Capture the cell that displays the provided text and extract its [X, Y] central coordinate. 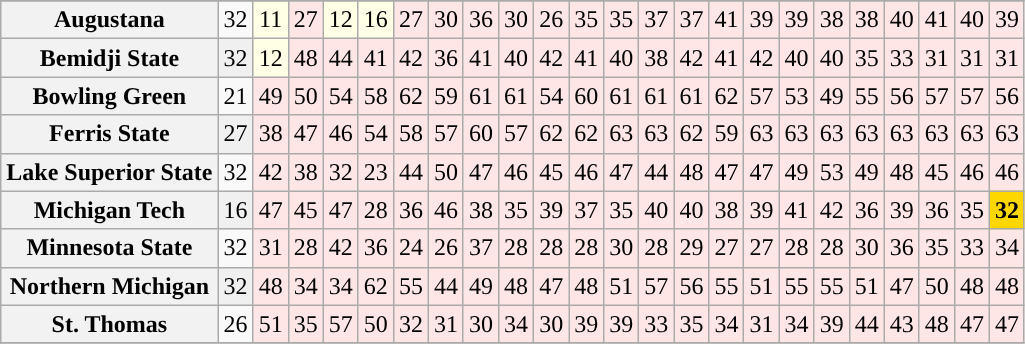
29 [692, 248]
Bemidji State [110, 58]
21 [236, 96]
Bowling Green [110, 96]
43 [902, 324]
Lake Superior State [110, 172]
St. Thomas [110, 324]
23 [376, 172]
Augustana [110, 20]
24 [410, 248]
Minnesota State [110, 248]
Northern Michigan [110, 286]
11 [270, 20]
Michigan Tech [110, 210]
Ferris State [110, 134]
